Return [X, Y] of the center of cell containing provided text 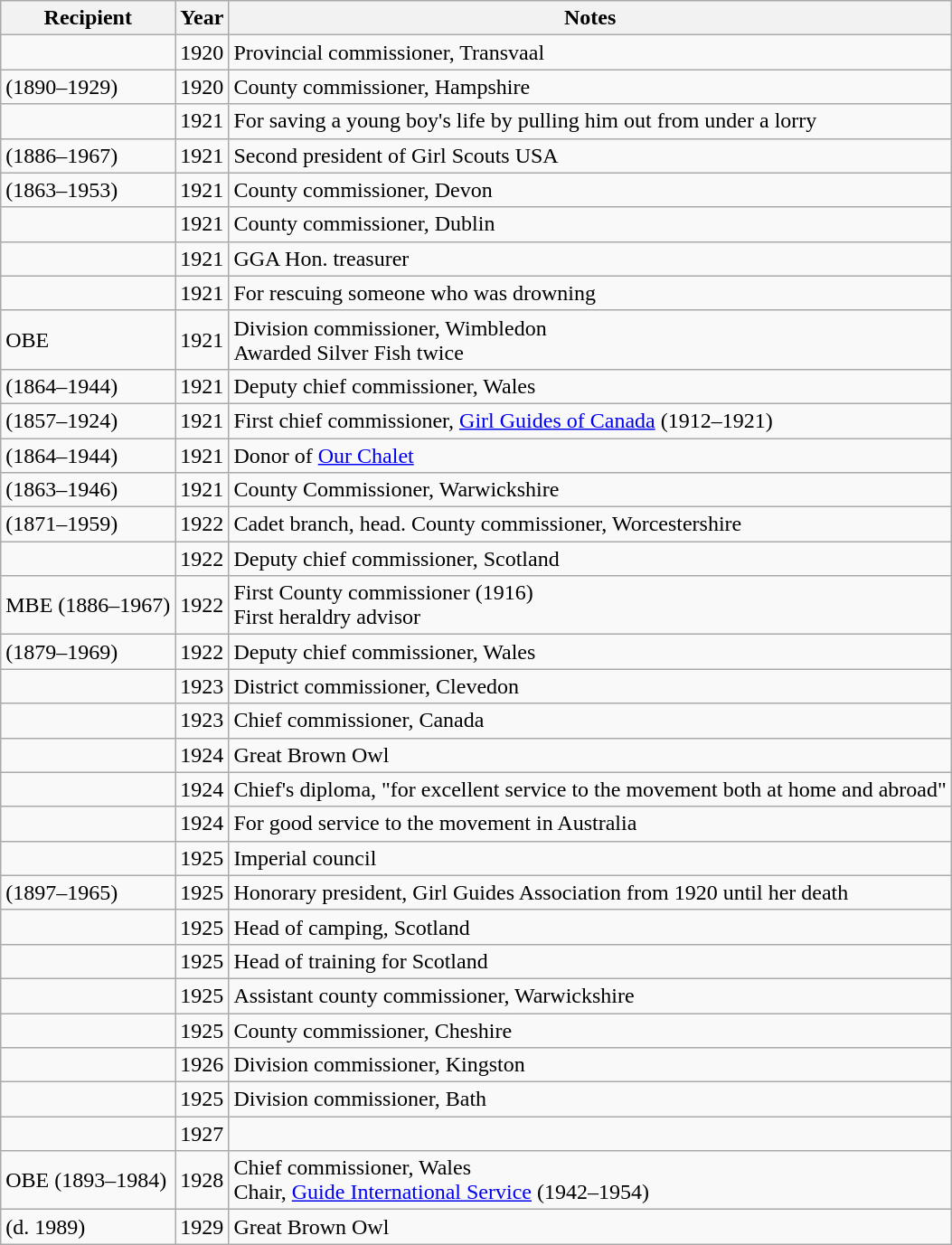
(d. 1989) [89, 1227]
Division commissioner, Bath [589, 1099]
OBE (1893–1984) [89, 1181]
Donor of Our Chalet [589, 455]
District commissioner, Clevedon [589, 686]
(1879–1969) [89, 652]
OBE [89, 340]
Chief commissioner, Canada [589, 721]
Year [203, 18]
Division commissioner, Wimbledon Awarded Silver Fish twice [589, 340]
Imperial council [589, 858]
(1857–1924) [89, 420]
(1890–1929) [89, 87]
County commissioner, Hampshire [589, 87]
Recipient [89, 18]
1929 [203, 1227]
Provincial commissioner, Transvaal [589, 52]
Second president of Girl Scouts USA [589, 156]
1926 [203, 1065]
Head of training for Scotland [589, 961]
Deputy chief commissioner, Scotland [589, 559]
First chief commissioner, Girl Guides of Canada (1912–1921) [589, 420]
County commissioner, Dublin [589, 224]
(1871–1959) [89, 524]
1927 [203, 1134]
Head of camping, Scotland [589, 927]
Assistant county commissioner, Warwickshire [589, 995]
Honorary president, Girl Guides Association from 1920 until her death [589, 892]
For good service to the movement in Australia [589, 824]
County commissioner, Devon [589, 190]
First County commissioner (1916) First heraldry advisor [589, 606]
MBE (1886–1967) [89, 606]
County commissioner, Cheshire [589, 1030]
For saving a young boy's life by pulling him out from under a lorry [589, 121]
Chief's diploma, "for excellent service to the movement both at home and abroad" [589, 789]
Notes [589, 18]
Division commissioner, Kingston [589, 1065]
For rescuing someone who was drowning [589, 293]
(1886–1967) [89, 156]
(1863–1953) [89, 190]
(1897–1965) [89, 892]
Chief commissioner, WalesChair, Guide International Service (1942–1954) [589, 1181]
County Commissioner, Warwickshire [589, 490]
GGA Hon. treasurer [589, 259]
Cadet branch, head. County commissioner, Worcestershire [589, 524]
(1863–1946) [89, 490]
1928 [203, 1181]
